Extract the (x, y) coordinate from the center of the cell holding the provided text.  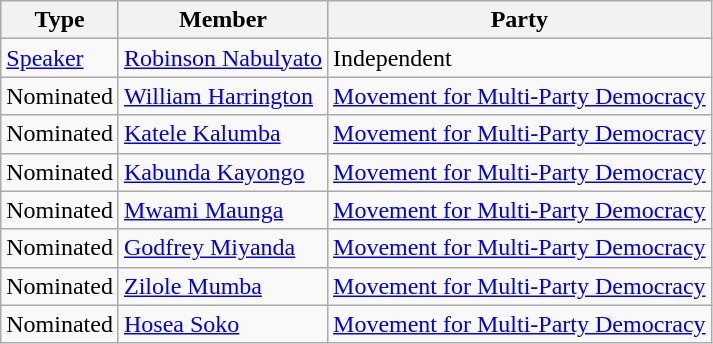
Godfrey Miyanda (222, 248)
Hosea Soko (222, 324)
Robinson Nabulyato (222, 58)
Katele Kalumba (222, 134)
William Harrington (222, 96)
Independent (520, 58)
Member (222, 20)
Zilole Mumba (222, 286)
Type (60, 20)
Mwami Maunga (222, 210)
Kabunda Kayongo (222, 172)
Party (520, 20)
Speaker (60, 58)
